Detect which cell encompasses the target text, then output its (x, y) center coordinate. 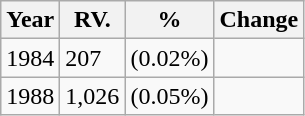
1988 (30, 96)
RV. (92, 20)
Change (259, 20)
1,026 (92, 96)
(0.02%) (170, 58)
Year (30, 20)
% (170, 20)
1984 (30, 58)
207 (92, 58)
(0.05%) (170, 96)
